For the text-containing cell, return its midpoint in (X, Y) coordinate format. 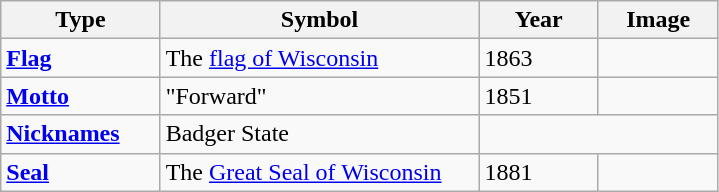
1851 (539, 96)
1863 (539, 58)
Nicknames (80, 134)
Seal (80, 172)
The flag of Wisconsin (320, 58)
"Forward" (320, 96)
Symbol (320, 20)
Motto (80, 96)
Year (539, 20)
The Great Seal of Wisconsin (320, 172)
Type (80, 20)
Image (658, 20)
Badger State (320, 134)
Flag (80, 58)
1881 (539, 172)
